Search for the cell housing the specified text and yield its (X, Y) center coordinate. 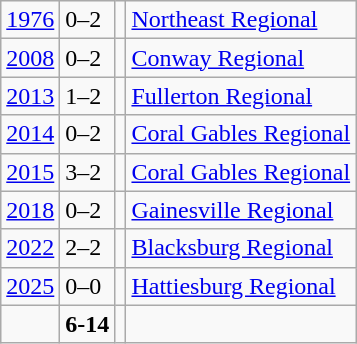
Conway Regional (241, 58)
2025 (30, 286)
2018 (30, 210)
2014 (30, 134)
Hattiesburg Regional (241, 286)
Gainesville Regional (241, 210)
Northeast Regional (241, 20)
Fullerton Regional (241, 96)
2–2 (88, 248)
1976 (30, 20)
2013 (30, 96)
1–2 (88, 96)
0–0 (88, 286)
6-14 (88, 324)
2022 (30, 248)
2015 (30, 172)
Blacksburg Regional (241, 248)
2008 (30, 58)
3–2 (88, 172)
